Identify which cell holds the provided text, then report its (X, Y) central coordinate. 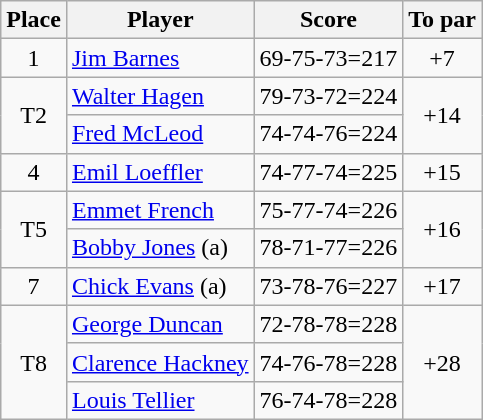
Emil Loeffler (160, 172)
73-78-76=227 (328, 286)
Jim Barnes (160, 58)
69-75-73=217 (328, 58)
+28 (442, 362)
Clarence Hackney (160, 362)
78-71-77=226 (328, 248)
T8 (34, 362)
To par (442, 20)
Louis Tellier (160, 400)
74-74-76=224 (328, 134)
George Duncan (160, 324)
T2 (34, 115)
72-78-78=228 (328, 324)
1 (34, 58)
Fred McLeod (160, 134)
Place (34, 20)
Chick Evans (a) (160, 286)
+16 (442, 229)
Walter Hagen (160, 96)
7 (34, 286)
Player (160, 20)
75-77-74=226 (328, 210)
74-77-74=225 (328, 172)
+17 (442, 286)
+14 (442, 115)
Bobby Jones (a) (160, 248)
74-76-78=228 (328, 362)
+7 (442, 58)
79-73-72=224 (328, 96)
+15 (442, 172)
76-74-78=228 (328, 400)
Score (328, 20)
T5 (34, 229)
Emmet French (160, 210)
4 (34, 172)
